Return the [x, y] coordinate for the center point of the cell that contains the specified text.  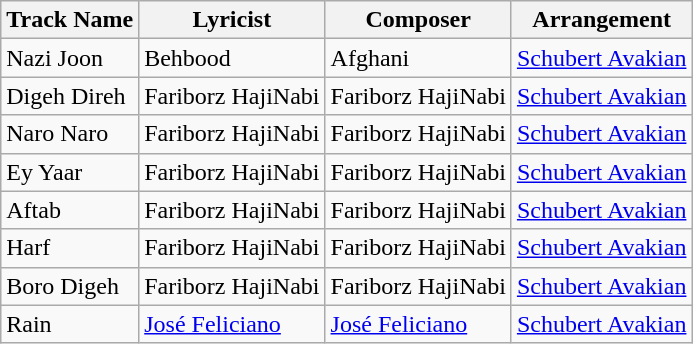
Afghani [418, 58]
Boro Digeh [70, 286]
Behbood [232, 58]
Digeh Direh [70, 96]
Nazi Joon [70, 58]
Naro Naro [70, 134]
Ey Yaar [70, 172]
Track Name [70, 20]
Harf [70, 248]
Rain [70, 324]
Arrangement [602, 20]
Aftab [70, 210]
Lyricist [232, 20]
Composer [418, 20]
